Capture the cell that displays the provided text and extract its [x, y] central coordinate. 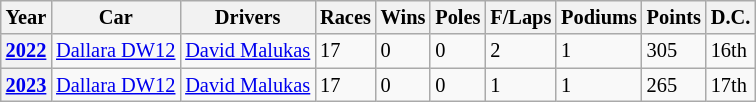
2022 [26, 51]
305 [674, 51]
2 [520, 51]
Races [346, 17]
Drivers [248, 17]
265 [674, 85]
Car [116, 17]
Points [674, 17]
Wins [404, 17]
2023 [26, 85]
Poles [458, 17]
F/Laps [520, 17]
17th [730, 85]
Year [26, 17]
Podiums [599, 17]
16th [730, 51]
D.C. [730, 17]
